Return the (X, Y) coordinate for the center point of the cell that contains the specified text.  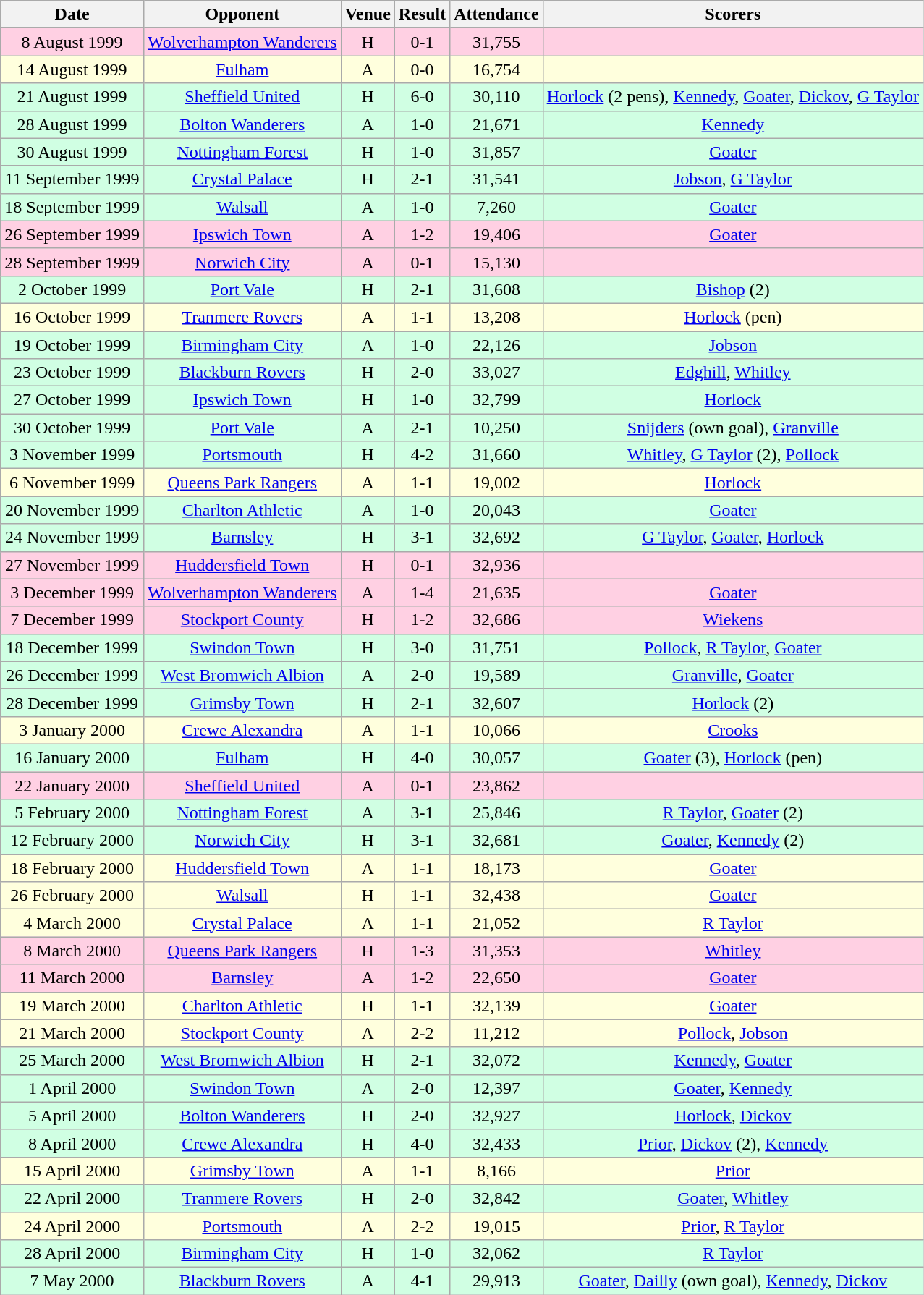
Goater, Kennedy (732, 1088)
3 December 1999 (72, 593)
Crooks (732, 730)
32,072 (496, 1061)
4-2 (422, 455)
3 January 2000 (72, 730)
3-0 (422, 647)
18,173 (496, 868)
31,751 (496, 647)
Kennedy, Goater (732, 1061)
32,692 (496, 538)
11 September 1999 (72, 179)
28 December 1999 (72, 702)
Snijders (own goal), Granville (732, 428)
Opponent (242, 14)
25,846 (496, 813)
21,052 (496, 923)
Edghill, Whitley (732, 373)
15 April 2000 (72, 1171)
30,057 (496, 757)
0-0 (422, 69)
31,660 (496, 455)
32,842 (496, 1198)
26 February 2000 (72, 896)
24 November 1999 (72, 538)
31,353 (496, 951)
16 October 1999 (72, 317)
Whitley, G Taylor (2), Pollock (732, 455)
32,799 (496, 400)
Prior, R Taylor (732, 1226)
21 March 2000 (72, 1033)
22,650 (496, 978)
12 February 2000 (72, 841)
8,166 (496, 1171)
5 April 2000 (72, 1116)
2 October 1999 (72, 289)
30 August 1999 (72, 152)
31,608 (496, 289)
20,043 (496, 510)
Result (422, 14)
Horlock (2) (732, 702)
Granville, Goater (732, 675)
4 March 2000 (72, 923)
19 October 1999 (72, 345)
R Taylor, Goater (2) (732, 813)
1 April 2000 (72, 1088)
32,927 (496, 1116)
28 April 2000 (72, 1254)
15,130 (496, 262)
7,260 (496, 207)
Horlock (2 pens), Kennedy, Goater, Dickov, G Taylor (732, 97)
30 October 1999 (72, 428)
Prior, Dickov (2), Kennedy (732, 1143)
19,589 (496, 675)
19,002 (496, 483)
22,126 (496, 345)
32,433 (496, 1143)
32,438 (496, 896)
21,635 (496, 593)
25 March 2000 (72, 1061)
22 April 2000 (72, 1198)
27 November 1999 (72, 565)
33,027 (496, 373)
13,208 (496, 317)
Scorers (732, 14)
32,139 (496, 1006)
23 October 1999 (72, 373)
10,066 (496, 730)
31,541 (496, 179)
G Taylor, Goater, Horlock (732, 538)
8 April 2000 (72, 1143)
19,015 (496, 1226)
31,755 (496, 42)
Pollock, Jobson (732, 1033)
7 May 2000 (72, 1281)
Prior (732, 1171)
Whitley (732, 951)
32,936 (496, 565)
Horlock, Dickov (732, 1116)
30,110 (496, 97)
6 November 1999 (72, 483)
32,607 (496, 702)
32,681 (496, 841)
Bishop (2) (732, 289)
Attendance (496, 14)
Jobson, G Taylor (732, 179)
8 March 2000 (72, 951)
7 December 1999 (72, 620)
32,686 (496, 620)
8 August 1999 (72, 42)
1-4 (422, 593)
23,862 (496, 785)
21 August 1999 (72, 97)
32,062 (496, 1254)
Horlock (pen) (732, 317)
Goater (3), Horlock (pen) (732, 757)
Goater, Whitley (732, 1198)
Venue (368, 14)
26 December 1999 (72, 675)
29,913 (496, 1281)
11,212 (496, 1033)
Date (72, 14)
19,406 (496, 234)
16 January 2000 (72, 757)
27 October 1999 (72, 400)
1-3 (422, 951)
19 March 2000 (72, 1006)
4-1 (422, 1281)
Jobson (732, 345)
18 February 2000 (72, 868)
18 December 1999 (72, 647)
21,671 (496, 124)
6-0 (422, 97)
Goater, Dailly (own goal), Kennedy, Dickov (732, 1281)
18 September 1999 (72, 207)
3 November 1999 (72, 455)
10,250 (496, 428)
26 September 1999 (72, 234)
Wiekens (732, 620)
28 August 1999 (72, 124)
Goater, Kennedy (2) (732, 841)
Pollock, R Taylor, Goater (732, 647)
22 January 2000 (72, 785)
14 August 1999 (72, 69)
24 April 2000 (72, 1226)
Kennedy (732, 124)
16,754 (496, 69)
12,397 (496, 1088)
11 March 2000 (72, 978)
28 September 1999 (72, 262)
20 November 1999 (72, 510)
31,857 (496, 152)
5 February 2000 (72, 813)
